For the text-containing cell, return its midpoint in (x, y) coordinate format. 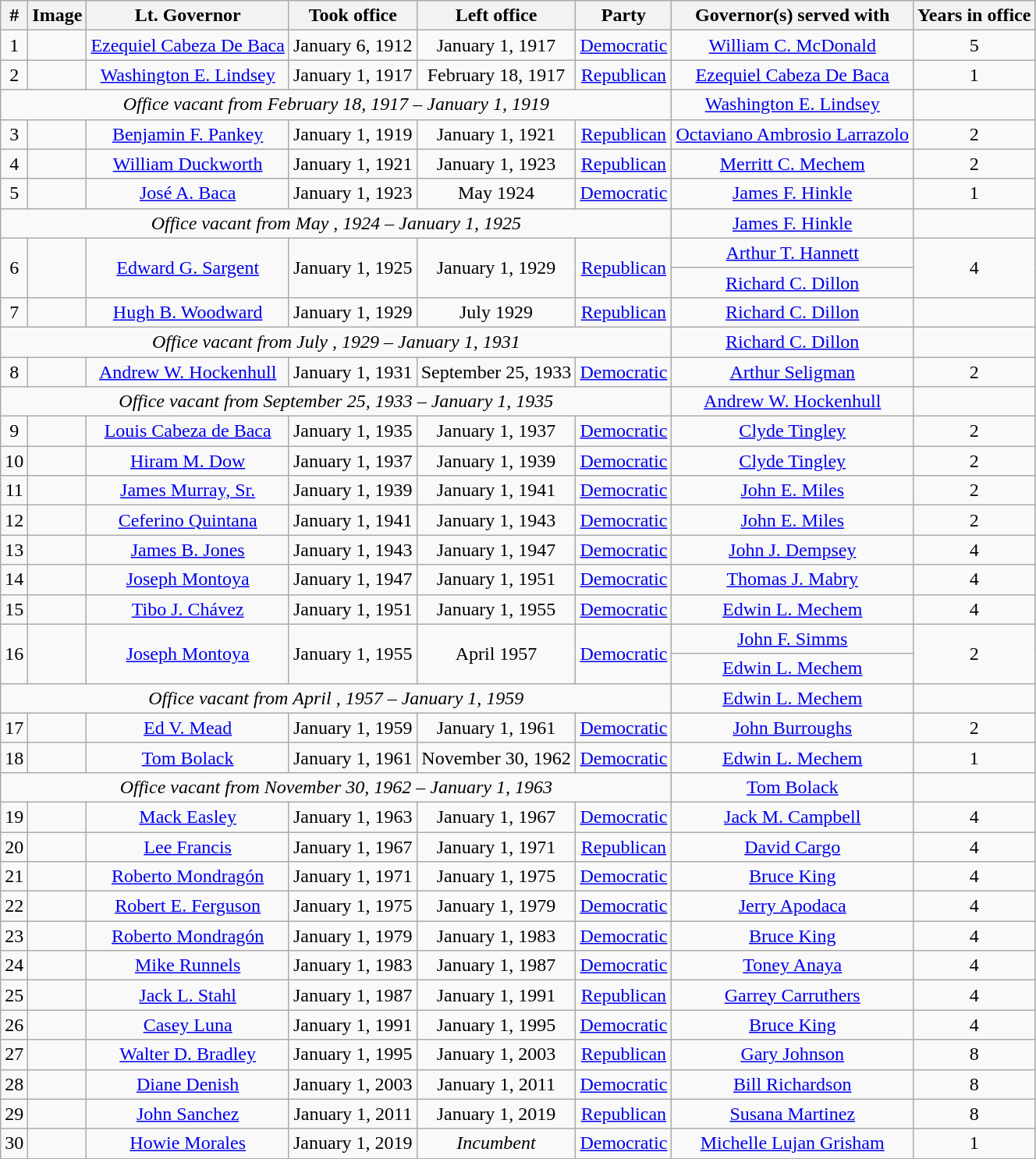
29 (14, 1114)
19 (14, 817)
Gary Johnson (793, 1054)
January 1, 1925 (353, 268)
Toney Anaya (793, 966)
January 6, 1912 (353, 45)
15 (14, 609)
Diane Denish (188, 1084)
30 (14, 1143)
May 1924 (496, 193)
Susana Martinez (793, 1114)
April 1957 (496, 654)
18 (14, 757)
Hiram M. Dow (188, 461)
Michelle Lujan Grisham (793, 1143)
February 18, 1917 (496, 75)
Office vacant from April , 1957 – January 1, 1959 (336, 698)
26 (14, 1025)
Merritt C. Mechem (793, 164)
John J. Dempsey (793, 550)
Incumbent (496, 1143)
Took office (353, 16)
Ceferino Quintana (188, 520)
Office vacant from May , 1924 – January 1, 1925 (336, 223)
Ed V. Mead (188, 728)
Years in office (974, 16)
Louis Cabeza de Baca (188, 431)
Jack L. Stahl (188, 995)
July 1929 (496, 312)
Tibo J. Chávez (188, 609)
Governor(s) served with (793, 16)
23 (14, 936)
Office vacant from September 25, 1933 – January 1, 1935 (336, 402)
20 (14, 846)
January 1, 1963 (353, 817)
24 (14, 966)
10 (14, 461)
Benjamin F. Pankey (188, 134)
13 (14, 550)
16 (14, 654)
September 25, 1933 (496, 372)
11 (14, 491)
Arthur T. Hannett (793, 253)
17 (14, 728)
David Cargo (793, 846)
Office vacant from July , 1929 – January 1, 1931 (336, 342)
Casey Luna (188, 1025)
21 (14, 877)
John F. Simms (793, 639)
Howie Morales (188, 1143)
James Murray, Sr. (188, 491)
Office vacant from February 18, 1917 – January 1, 1919 (336, 105)
22 (14, 906)
28 (14, 1084)
Octaviano Ambrosio Larrazolo (793, 134)
9 (14, 431)
Garrey Carruthers (793, 995)
John Burroughs (793, 728)
Left office (496, 16)
William C. McDonald (793, 45)
Walter D. Bradley (188, 1054)
Jack M. Campbell (793, 817)
Office vacant from November 30, 1962 – January 1, 1963 (336, 787)
14 (14, 579)
January 1, 1919 (353, 134)
January 1, 1935 (353, 431)
25 (14, 995)
Bill Richardson (793, 1084)
Mack Easley (188, 817)
Lee Francis (188, 846)
Party (624, 16)
Image (58, 16)
3 (14, 134)
January 1, 1959 (353, 728)
Lt. Governor (188, 16)
Jerry Apodaca (793, 906)
Arthur Seligman (793, 372)
José A. Baca (188, 193)
7 (14, 312)
12 (14, 520)
Robert E. Ferguson (188, 906)
William Duckworth (188, 164)
Hugh B. Woodward (188, 312)
Edward G. Sargent (188, 268)
# (14, 16)
Thomas J. Mabry (793, 579)
John Sanchez (188, 1114)
November 30, 1962 (496, 757)
27 (14, 1054)
January 1, 1931 (353, 372)
6 (14, 268)
James B. Jones (188, 550)
Mike Runnels (188, 966)
